Search for the cell housing the specified text and yield its (X, Y) center coordinate. 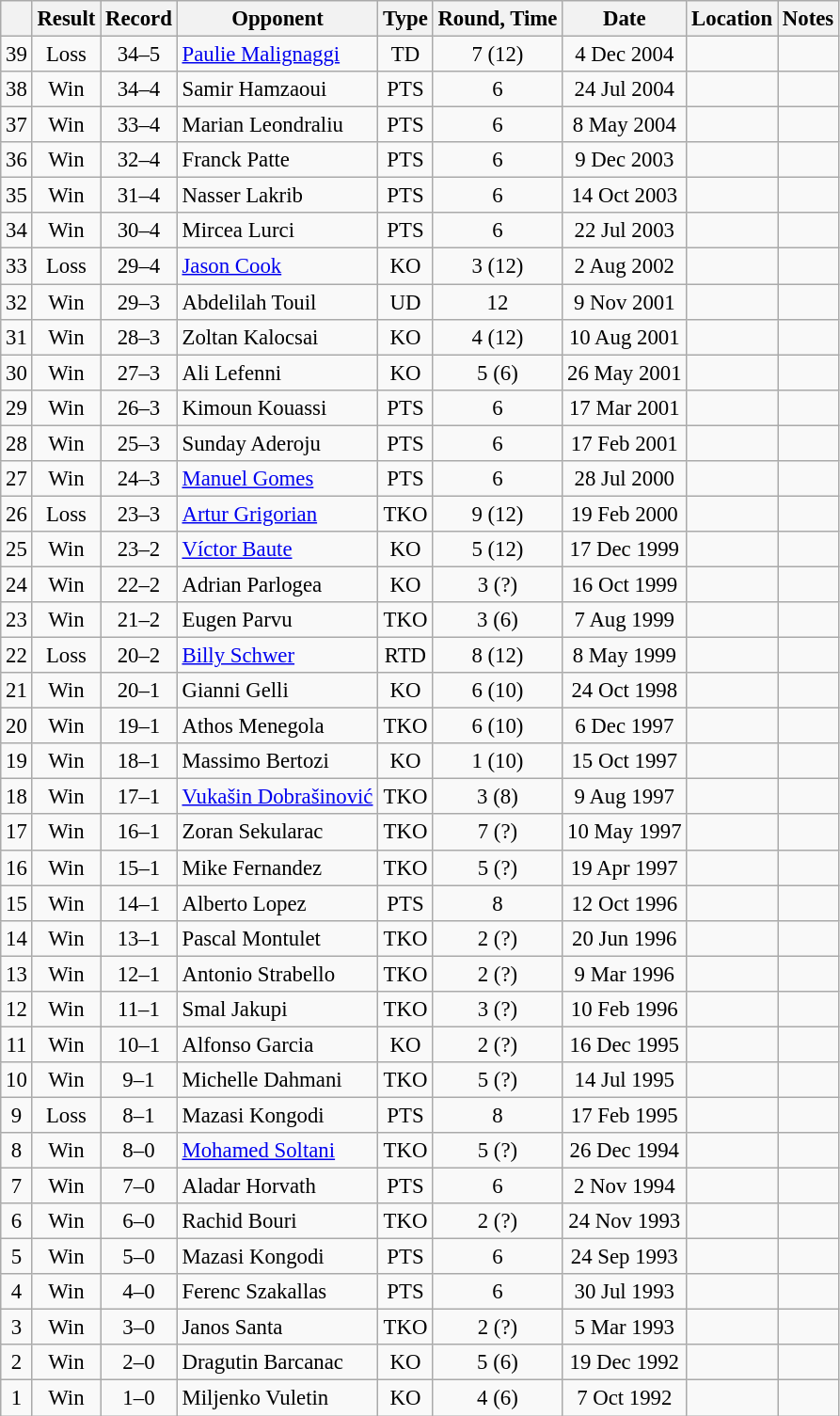
Notes (807, 19)
30 Jul 1993 (625, 1292)
26 (17, 514)
9 (12) (498, 514)
2 Nov 1994 (625, 1186)
7 (?) (498, 833)
24 Nov 1993 (625, 1221)
15 Oct 1997 (625, 761)
37 (17, 125)
Date (625, 19)
3 (8) (498, 797)
4 (12) (498, 337)
Franck Patte (277, 160)
12–1 (139, 974)
25 (17, 549)
35 (17, 196)
Ferenc Szakallas (277, 1292)
7 (17, 1186)
4 (6) (498, 1398)
Massimo Bertozi (277, 761)
Vukašin Dobrašinović (277, 797)
Janos Santa (277, 1328)
32–4 (139, 160)
Artur Grigorian (277, 514)
36 (17, 160)
18 (17, 797)
39 (17, 55)
9–1 (139, 1080)
29–4 (139, 266)
Mohamed Soltani (277, 1151)
27 (17, 479)
8 May 1999 (625, 656)
16 Dec 1995 (625, 1044)
15–1 (139, 867)
21 (17, 691)
14 Oct 2003 (625, 196)
19 Apr 1997 (625, 867)
22 Jul 2003 (625, 231)
34–4 (139, 89)
14 Jul 1995 (625, 1080)
3 (17, 1328)
2 Aug 2002 (625, 266)
28–3 (139, 337)
32 (17, 302)
Marian Leondraliu (277, 125)
10 (17, 1080)
30 (17, 373)
19–1 (139, 726)
9 Dec 2003 (625, 160)
16–1 (139, 833)
25–3 (139, 443)
17 Dec 1999 (625, 549)
UD (405, 302)
22–2 (139, 584)
Opponent (277, 19)
Paulie Malignaggi (277, 55)
Mircea Lurci (277, 231)
10 May 1997 (625, 833)
Location (732, 19)
30–4 (139, 231)
3 (6) (498, 620)
Athos Menegola (277, 726)
Smal Jakupi (277, 1010)
3–0 (139, 1328)
17 Feb 2001 (625, 443)
19 (17, 761)
15 (17, 903)
Rachid Bouri (277, 1221)
26–3 (139, 407)
Abdelilah Touil (277, 302)
1 (10) (498, 761)
14–1 (139, 903)
10 Feb 1996 (625, 1010)
1 (17, 1398)
Michelle Dahmani (277, 1080)
Nasser Lakrib (277, 196)
Result (66, 19)
31 (17, 337)
31–4 (139, 196)
23–3 (139, 514)
34 (17, 231)
4 (17, 1292)
11 (17, 1044)
5–0 (139, 1257)
7–0 (139, 1186)
7 (12) (498, 55)
33–4 (139, 125)
6–0 (139, 1221)
Antonio Strabello (277, 974)
RTD (405, 656)
21–2 (139, 620)
Zoltan Kalocsai (277, 337)
13–1 (139, 938)
18–1 (139, 761)
17 Mar 2001 (625, 407)
26 Dec 1994 (625, 1151)
17 (17, 833)
24–3 (139, 479)
11–1 (139, 1010)
Miljenko Vuletin (277, 1398)
38 (17, 89)
1–0 (139, 1398)
Manuel Gomes (277, 479)
Adrian Parlogea (277, 584)
9 Nov 2001 (625, 302)
20–1 (139, 691)
29–3 (139, 302)
4 Dec 2004 (625, 55)
Víctor Baute (277, 549)
Alfonso Garcia (277, 1044)
Mike Fernandez (277, 867)
8 May 2004 (625, 125)
Alberto Lopez (277, 903)
13 (17, 974)
28 (17, 443)
20 Jun 1996 (625, 938)
28 Jul 2000 (625, 479)
19 Feb 2000 (625, 514)
24 Jul 2004 (625, 89)
Jason Cook (277, 266)
Gianni Gelli (277, 691)
16 Oct 1999 (625, 584)
17–1 (139, 797)
TD (405, 55)
3 (12) (498, 266)
Sunday Aderoju (277, 443)
24 Sep 1993 (625, 1257)
Type (405, 19)
Aladar Horvath (277, 1186)
Billy Schwer (277, 656)
Zoran Sekularac (277, 833)
5 Mar 1993 (625, 1328)
26 May 2001 (625, 373)
20–2 (139, 656)
2–0 (139, 1363)
Pascal Montulet (277, 938)
29 (17, 407)
Record (139, 19)
Ali Lefenni (277, 373)
24 Oct 1998 (625, 691)
8 (12) (498, 656)
20 (17, 726)
17 Feb 1995 (625, 1115)
8–0 (139, 1151)
Dragutin Barcanac (277, 1363)
5 (12) (498, 549)
Kimoun Kouassi (277, 407)
9 Aug 1997 (625, 797)
9 (17, 1115)
34–5 (139, 55)
10–1 (139, 1044)
14 (17, 938)
9 Mar 1996 (625, 974)
7 Oct 1992 (625, 1398)
24 (17, 584)
8–1 (139, 1115)
5 (17, 1257)
23 (17, 620)
Round, Time (498, 19)
Samir Hamzaoui (277, 89)
12 Oct 1996 (625, 903)
4–0 (139, 1292)
22 (17, 656)
19 Dec 1992 (625, 1363)
7 Aug 1999 (625, 620)
6 Dec 1997 (625, 726)
Eugen Parvu (277, 620)
33 (17, 266)
10 Aug 2001 (625, 337)
2 (17, 1363)
27–3 (139, 373)
16 (17, 867)
23–2 (139, 549)
